Output the (X, Y) coordinate of the center of the cell containing the given text.  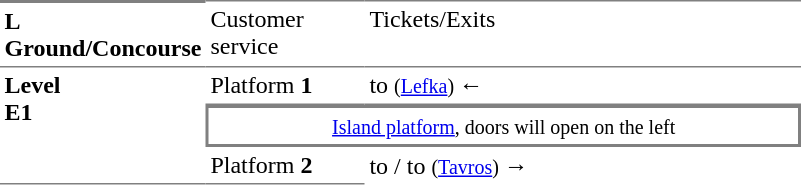
Platform 1 (286, 87)
Platform 2 (286, 166)
to / to (Tavros) → (583, 166)
LGround/Concourse (103, 34)
Tickets/Exits (583, 34)
LevelΕ1 (103, 126)
to (Lefka) ← (583, 87)
Customer service (286, 34)
